Determine the (X, Y) coordinate at the center of the cell enclosing the given text.  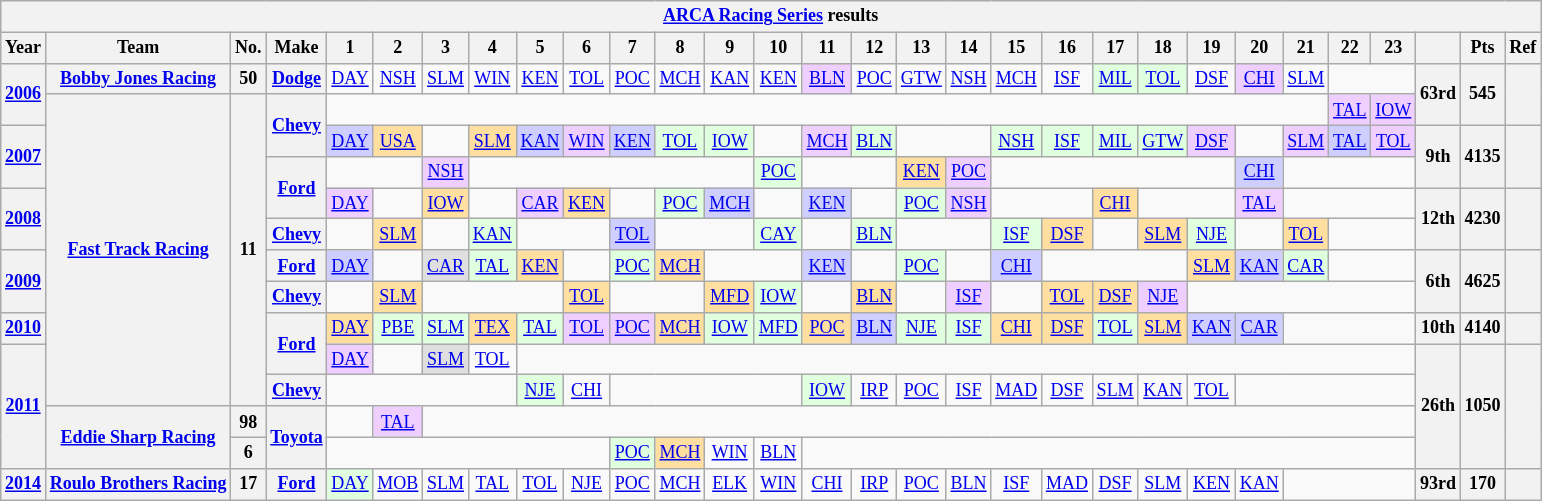
4 (492, 48)
Make (296, 48)
4625 (1482, 281)
20 (1259, 48)
Eddie Sharp Racing (138, 437)
CAY (778, 234)
MOB (398, 484)
63rd (1438, 94)
2010 (24, 328)
1 (350, 48)
16 (1068, 48)
2014 (24, 484)
5 (540, 48)
13 (922, 48)
Pts (1482, 48)
ELK (730, 484)
Bobby Jones Racing (138, 78)
Ref (1523, 48)
2009 (24, 281)
TEX (492, 328)
2006 (24, 94)
Roulo Brothers Racing (138, 484)
170 (1482, 484)
50 (248, 78)
ARCA Racing Series results (771, 16)
14 (968, 48)
2011 (24, 406)
Year (24, 48)
19 (1212, 48)
Dodge (296, 78)
1050 (1482, 406)
15 (1016, 48)
2007 (24, 156)
4140 (1482, 328)
No. (248, 48)
93rd (1438, 484)
10 (778, 48)
4135 (1482, 156)
Fast Track Racing (138, 250)
23 (1394, 48)
22 (1350, 48)
12 (874, 48)
9 (730, 48)
4230 (1482, 219)
9th (1438, 156)
18 (1163, 48)
21 (1306, 48)
3 (446, 48)
2008 (24, 219)
Team (138, 48)
2 (398, 48)
8 (680, 48)
10th (1438, 328)
Toyota (296, 437)
545 (1482, 94)
98 (248, 422)
26th (1438, 406)
USA (398, 140)
6th (1438, 281)
12th (1438, 219)
7 (632, 48)
PBE (398, 328)
